Pinpoint the cell where the given text exists, returning its [X, Y] midpoint coordinate. 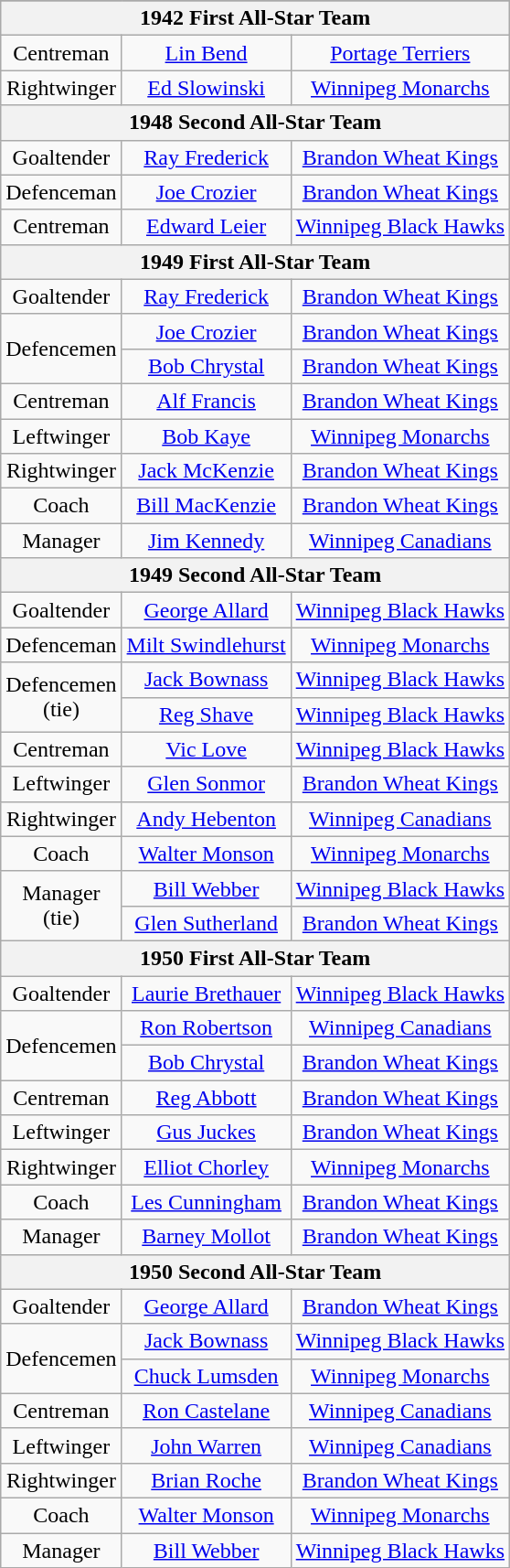
1949 First All-Star Team [256, 262]
Bill MacKenzie [207, 506]
Les Cunningham [207, 1202]
Jack McKenzie [207, 471]
1949 Second All-Star Team [256, 575]
Ed Slowinski [207, 88]
1950 Second All-Star Team [256, 1272]
Reg Shave [207, 714]
1950 First All-Star Team [256, 958]
Ron Robertson [207, 1028]
1942 First All-Star Team [256, 18]
Barney Mollot [207, 1237]
Defencemen(tie) [61, 697]
Laurie Brethauer [207, 993]
Manager(tie) [61, 906]
John Warren [207, 1445]
Glen Sutherland [207, 923]
Elliot Chorley [207, 1167]
Edward Leier [207, 227]
Chuck Lumsden [207, 1376]
Portage Terriers [400, 53]
Lin Bend [207, 53]
1948 Second All-Star Team [256, 123]
Milt Swindlehurst [207, 645]
Andy Hebenton [207, 819]
Reg Abbott [207, 1098]
Gus Juckes [207, 1133]
Bob Kaye [207, 436]
Alf Francis [207, 401]
Vic Love [207, 749]
Glen Sonmor [207, 784]
Ron Castelane [207, 1411]
Jim Kennedy [207, 541]
Brian Roche [207, 1480]
